Return the [x, y] coordinate for the center point of the cell that contains the specified text.  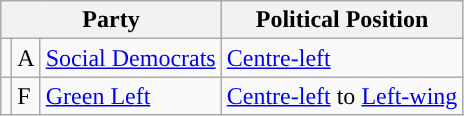
Green Left [130, 96]
A [26, 58]
Political Position [342, 20]
Centre-left to Left-wing [342, 96]
F [26, 96]
Party [111, 20]
Social Democrats [130, 58]
Centre-left [342, 58]
